Provide the (x, y) coordinate of the cell's center where the given text is located.  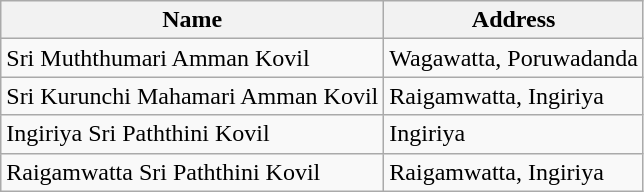
Sri Kurunchi Mahamari Amman Kovil (192, 96)
Name (192, 20)
Address (514, 20)
Ingiriya Sri Paththini Kovil (192, 134)
Ingiriya (514, 134)
Raigamwatta Sri Paththini Kovil (192, 172)
Wagawatta, Poruwadanda (514, 58)
Sri Muththumari Amman Kovil (192, 58)
